Capture the cell that displays the provided text and extract its [x, y] central coordinate. 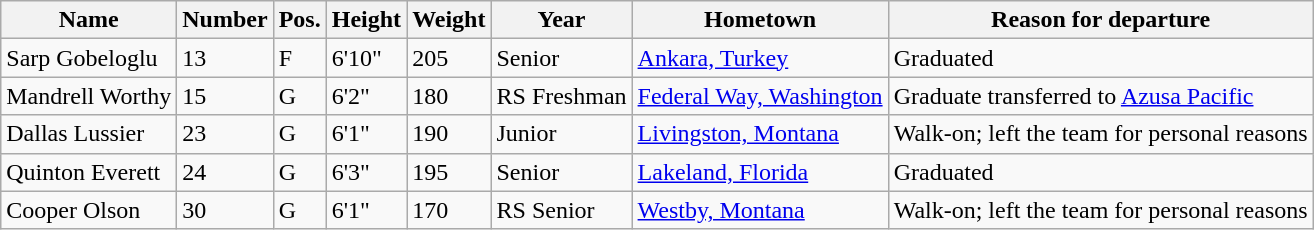
Dallas Lussier [89, 134]
23 [225, 134]
180 [449, 96]
RS Freshman [562, 96]
F [300, 58]
Mandrell Worthy [89, 96]
Cooper Olson [89, 210]
15 [225, 96]
Sarp Gobeloglu [89, 58]
Number [225, 20]
Pos. [300, 20]
Junior [562, 134]
24 [225, 172]
13 [225, 58]
Name [89, 20]
Weight [449, 20]
6'10" [366, 58]
RS Senior [562, 210]
170 [449, 210]
Height [366, 20]
205 [449, 58]
6'2" [366, 96]
Lakeland, Florida [760, 172]
Livingston, Montana [760, 134]
Federal Way, Washington [760, 96]
Quinton Everett [89, 172]
30 [225, 210]
Ankara, Turkey [760, 58]
Hometown [760, 20]
Graduate transferred to Azusa Pacific [1100, 96]
6'3" [366, 172]
190 [449, 134]
Year [562, 20]
Reason for departure [1100, 20]
Westby, Montana [760, 210]
195 [449, 172]
